Detect which cell encompasses the target text, then output its [x, y] center coordinate. 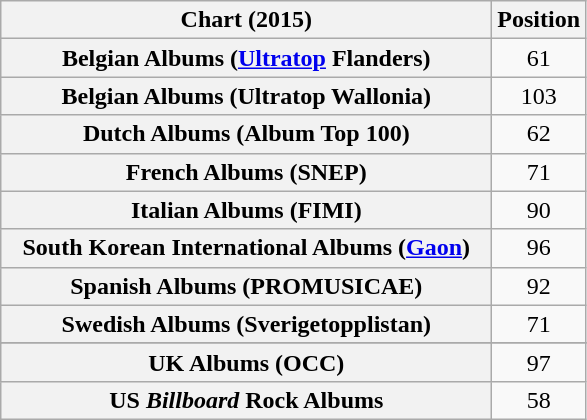
UK Albums (OCC) [246, 362]
US Billboard Rock Albums [246, 400]
62 [539, 134]
French Albums (SNEP) [246, 172]
Chart (2015) [246, 20]
92 [539, 286]
Belgian Albums (Ultratop Wallonia) [246, 96]
58 [539, 400]
103 [539, 96]
90 [539, 210]
Dutch Albums (Album Top 100) [246, 134]
Swedish Albums (Sverigetopplistan) [246, 324]
97 [539, 362]
South Korean International Albums (Gaon) [246, 248]
Italian Albums (FIMI) [246, 210]
Position [539, 20]
96 [539, 248]
Spanish Albums (PROMUSICAE) [246, 286]
61 [539, 58]
Belgian Albums (Ultratop Flanders) [246, 58]
